Locate the cell with the specified text and output its [x, y] center coordinate. 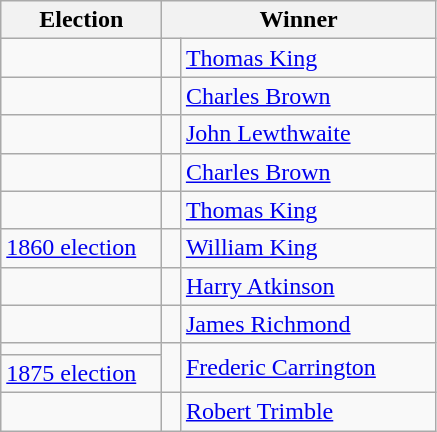
Robert Trimble [308, 411]
Harry Atkinson [308, 286]
Winner [299, 20]
John Lewthwaite [308, 134]
Election [82, 20]
William King [308, 248]
Frederic Carrington [308, 368]
1860 election [82, 248]
1875 election [82, 373]
James Richmond [308, 324]
